Return the (x, y) coordinate for the center point of the cell that contains the specified text.  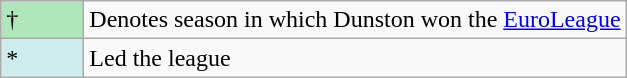
† (42, 20)
Denotes season in which Dunston won the EuroLeague (355, 20)
Led the league (355, 58)
* (42, 58)
